Pinpoint the cell where the given text exists, returning its (X, Y) midpoint coordinate. 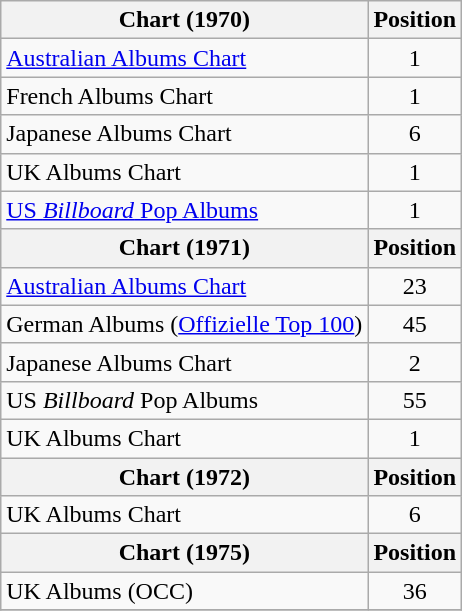
UK Albums (OCC) (184, 591)
45 (415, 324)
German Albums (Offizielle Top 100) (184, 324)
2 (415, 362)
Chart (1972) (184, 477)
Chart (1975) (184, 553)
55 (415, 400)
Chart (1971) (184, 248)
23 (415, 286)
French Albums Chart (184, 96)
Chart (1970) (184, 20)
36 (415, 591)
